Extract the [X, Y] coordinate from the center of the cell holding the provided text.  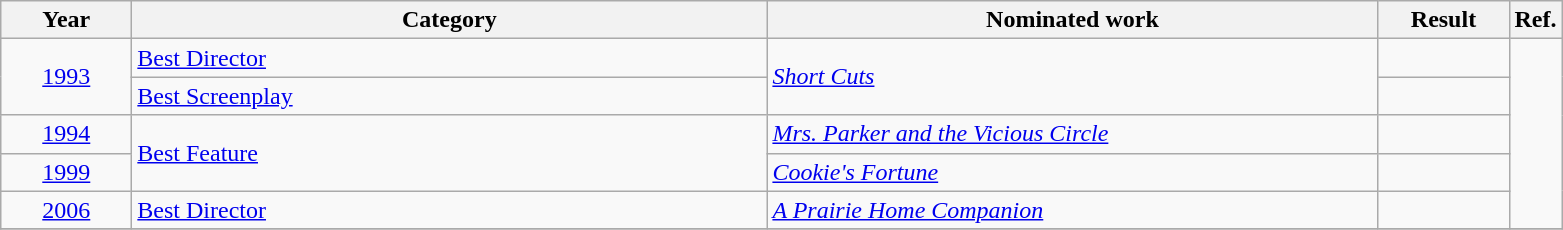
Result [1444, 20]
1994 [66, 134]
1999 [66, 172]
Category [450, 20]
Year [66, 20]
2006 [66, 210]
Ref. [1536, 20]
1993 [66, 77]
Mrs. Parker and the Vicious Circle [1072, 134]
Best Screenplay [450, 96]
Cookie's Fortune [1072, 172]
Best Feature [450, 153]
Short Cuts [1072, 77]
A Prairie Home Companion [1072, 210]
Nominated work [1072, 20]
